Return (x, y) of the center of cell containing provided text 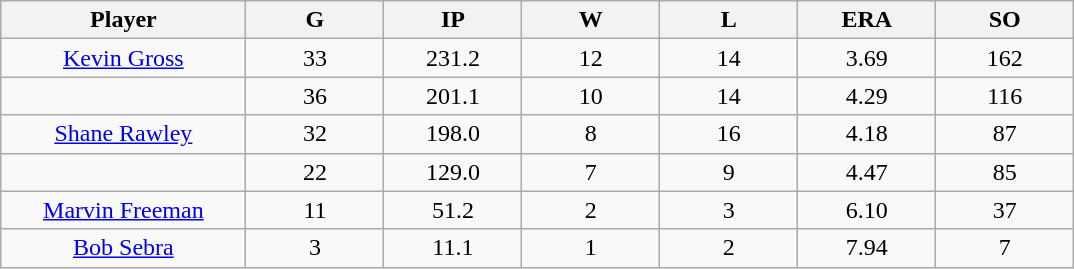
4.18 (867, 134)
Player (124, 20)
12 (591, 58)
6.10 (867, 210)
32 (315, 134)
129.0 (453, 172)
8 (591, 134)
36 (315, 96)
Marvin Freeman (124, 210)
11.1 (453, 248)
201.1 (453, 96)
16 (729, 134)
87 (1005, 134)
IP (453, 20)
L (729, 20)
Shane Rawley (124, 134)
10 (591, 96)
SO (1005, 20)
ERA (867, 20)
198.0 (453, 134)
37 (1005, 210)
11 (315, 210)
G (315, 20)
22 (315, 172)
4.29 (867, 96)
51.2 (453, 210)
33 (315, 58)
116 (1005, 96)
3.69 (867, 58)
9 (729, 172)
Bob Sebra (124, 248)
7.94 (867, 248)
231.2 (453, 58)
162 (1005, 58)
Kevin Gross (124, 58)
85 (1005, 172)
1 (591, 248)
4.47 (867, 172)
W (591, 20)
